Extract the (X, Y) coordinate from the center of the cell holding the provided text.  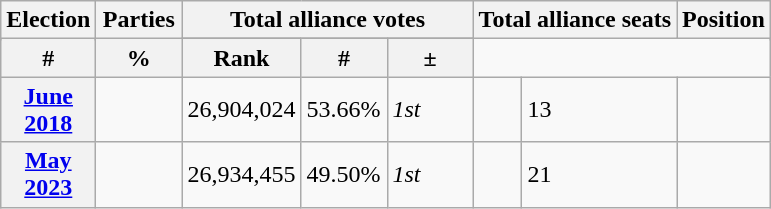
49.50% (344, 174)
21 (600, 174)
13 (600, 110)
26,934,455 (242, 174)
Parties (139, 20)
May 2023 (48, 174)
Rank (242, 58)
June 2018 (48, 110)
% (139, 58)
Position (724, 20)
± (430, 58)
53.66% (344, 110)
Total alliance seats (575, 20)
Total alliance votes (328, 20)
Election (48, 20)
26,904,024 (242, 110)
